Determine the [x, y] coordinate at the center of the cell enclosing the given text.  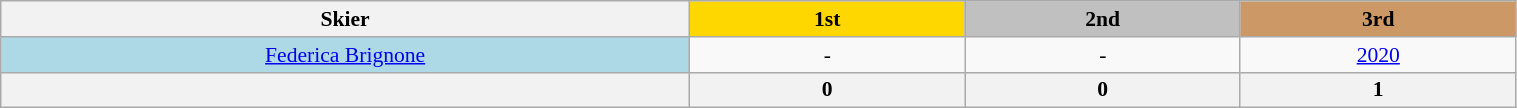
2nd [1102, 19]
1 [1378, 90]
1st [828, 19]
3rd [1378, 19]
Skier [346, 19]
2020 [1378, 55]
Federica Brignone [346, 55]
